Provide the (x, y) coordinate of the cell's center where the given text is located.  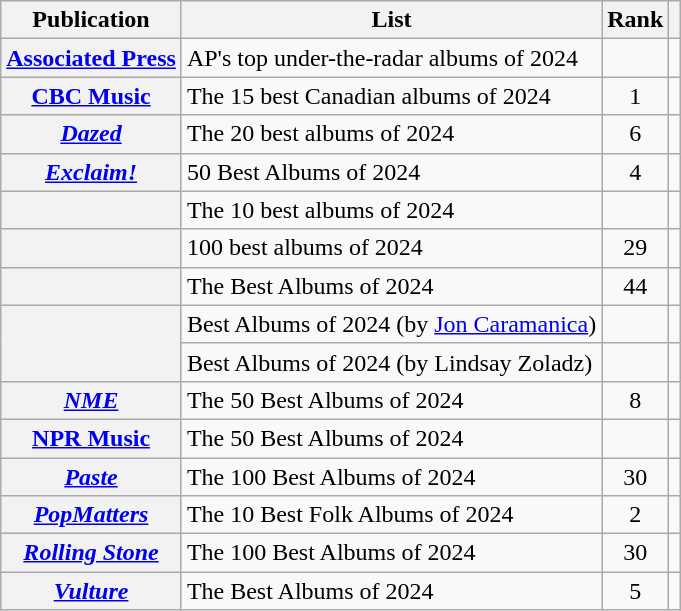
29 (636, 248)
The 15 best Canadian albums of 2024 (391, 96)
Associated Press (92, 58)
Exclaim! (92, 172)
Rolling Stone (92, 553)
NPR Music (92, 438)
6 (636, 134)
44 (636, 286)
8 (636, 400)
Best Albums of 2024 (by Jon Caramanica) (391, 324)
Vulture (92, 591)
5 (636, 591)
The 10 Best Folk Albums of 2024 (391, 515)
Publication (92, 20)
1 (636, 96)
50 Best Albums of 2024 (391, 172)
CBC Music (92, 96)
The 10 best albums of 2024 (391, 210)
NME (92, 400)
AP's top under-the-radar albums of 2024 (391, 58)
2 (636, 515)
Best Albums of 2024 (by Lindsay Zoladz) (391, 362)
PopMatters (92, 515)
Paste (92, 477)
100 best albums of 2024 (391, 248)
Dazed (92, 134)
List (391, 20)
4 (636, 172)
The 20 best albums of 2024 (391, 134)
Rank (636, 20)
